Return (X, Y) of the center of cell containing provided text 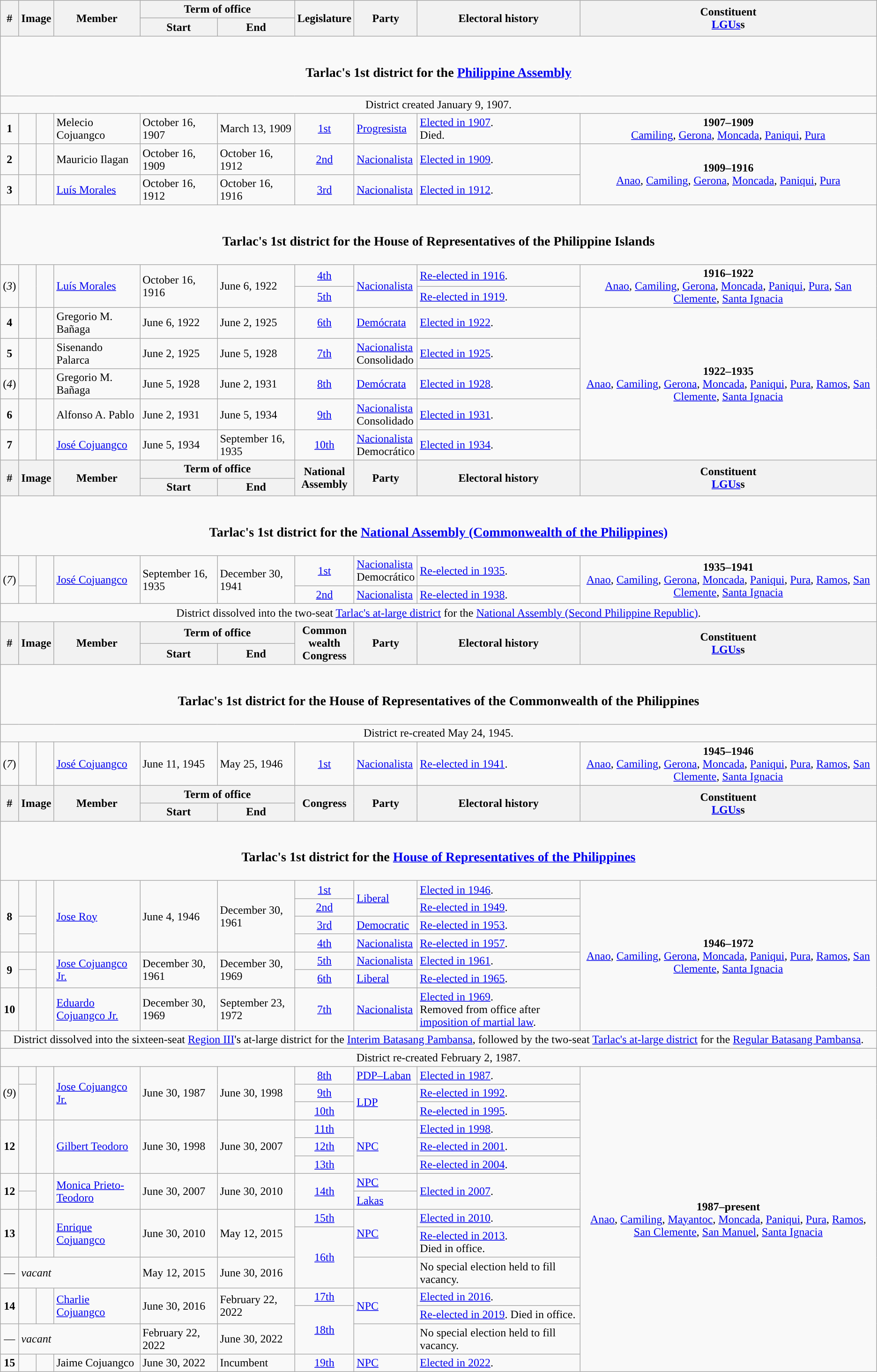
Elected in 1912. (498, 189)
2 (9, 159)
Elected in 1907.Died. (498, 128)
Elected in 2022. (498, 1363)
6 (9, 414)
Tarlac's 1st district for the National Assembly (Commonwealth of the Philippines) (438, 526)
Re-elected in 1992. (498, 1093)
May 25, 1946 (256, 764)
Re-elected in 2013.Died in office. (498, 1242)
District dissolved into the two-seat Tarlac's at-large district for the National Assembly (Second Philippine Republic). (438, 612)
Mauricio Ilagan (97, 159)
Progresista (386, 128)
October 16, 1909 (179, 159)
June 11, 1945 (179, 764)
Tarlac's 1st district for the House of Representatives of the Philippine Islands (438, 234)
Elected in 1909. (498, 159)
Jose Roy (97, 916)
Elected in 1998. (498, 1129)
Tarlac's 1st district for the House of Representatives of the Philippines (438, 851)
District created January 9, 1907. (438, 104)
PDP–Laban (386, 1075)
September 23, 1972 (256, 1009)
1922–1935Anao, Camiling, Gerona, Moncada, Paniqui, Pura, Ramos, San Clemente, Santa Ignacia (728, 384)
Incumbent (256, 1363)
Elected in 1922. (498, 323)
Lakas (386, 1200)
Re-elected in 1949. (498, 907)
District re-created February 2, 1987. (438, 1058)
3 (9, 189)
March 13, 1909 (256, 128)
Elected in 2010. (498, 1218)
June 30, 1987 (179, 1093)
Elected in 2016. (498, 1297)
Charlie Cojuangco (97, 1305)
Elected in 1925. (498, 353)
NationalAssembly (324, 478)
4 (9, 323)
15th (324, 1218)
18th (324, 1330)
Alfonso A. Pablo (97, 414)
14th (324, 1191)
Re-elected in 1953. (498, 925)
Re-elected in 2001. (498, 1147)
Elected in 1928. (498, 384)
13th (324, 1164)
Melecio Cojuangco (97, 128)
(4) (9, 384)
Elected in 1934. (498, 445)
Legislature (324, 18)
Sisenando Palarca (97, 353)
Re-elected in 1995. (498, 1111)
9 (9, 969)
1909–1916Anao, Camiling, Gerona, Moncada, Paniqui, Pura (728, 174)
CommonwealthCongress (324, 643)
June 4, 1946 (179, 916)
1946–1972Anao, Camiling, Gerona, Moncada, Paniqui, Pura, Ramos, San Clemente, Santa Ignacia (728, 955)
Elected in 1946. (498, 889)
7 (9, 445)
Tarlac's 1st district for the House of Representatives of the Commonwealth of the Philippines (438, 694)
Gilbert Teodoro (97, 1147)
1907–1909Camiling, Gerona, Moncada, Paniqui, Pura (728, 128)
Monica Prieto-Teodoro (97, 1191)
11th (324, 1129)
Re-elected in 1957. (498, 943)
13 (9, 1233)
Congress (324, 803)
Re-elected in 1941. (498, 764)
10 (9, 1009)
14 (9, 1305)
1987–presentAnao, Camiling, Mayantoc, Moncada, Paniqui, Pura, Ramos, San Clemente, San Manuel, Santa Ignacia (728, 1219)
1935–1941Anao, Camiling, Gerona, Moncada, Paniqui, Pura, Ramos, San Clemente, Santa Ignacia (728, 579)
19th (324, 1363)
12th (324, 1147)
Elected in 2007. (498, 1191)
17th (324, 1297)
December 30, 1941 (256, 579)
Re-elected in 1935. (498, 571)
(9) (9, 1093)
Re-elected in 2019. Died in office. (498, 1315)
Re-elected in 1938. (498, 595)
Re-elected in 1919. (498, 297)
Re-elected in 1965. (498, 979)
Elected in 1931. (498, 414)
1 (9, 128)
LDP (386, 1102)
16th (324, 1257)
Re-elected in 1916. (498, 276)
Elected in 1987. (498, 1075)
5 (9, 353)
Re-elected in 2004. (498, 1164)
1945–1946Anao, Camiling, Gerona, Moncada, Paniqui, Pura, Ramos, San Clemente, Santa Ignacia (728, 764)
(3) (9, 286)
15 (9, 1363)
Enrique Cojuangco (97, 1233)
8 (9, 916)
October 16, 1907 (179, 128)
Democratic (386, 925)
District re-created May 24, 1945. (438, 733)
1916–1922Anao, Camiling, Gerona, Moncada, Paniqui, Pura, San Clemente, Santa Ignacia (728, 286)
Eduardo Cojuangco Jr. (97, 1009)
Elected in 1961. (498, 961)
Tarlac's 1st district for the Philippine Assembly (438, 66)
Jaime Cojuangco (97, 1363)
Elected in 1969.Removed from office after imposition of martial law. (498, 1009)
